Pinpoint the cell where the given text exists, returning its (X, Y) midpoint coordinate. 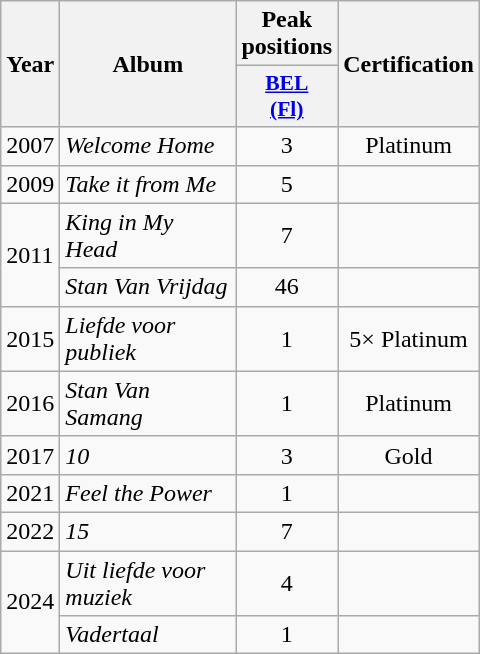
Uit liefde voor muziek (148, 582)
2021 (30, 493)
Welcome Home (148, 146)
2016 (30, 404)
Liefde voor publiek (148, 338)
46 (287, 287)
2017 (30, 455)
Gold (409, 455)
Year (30, 64)
4 (287, 582)
Take it from Me (148, 184)
BEL (Fl) (287, 96)
Album (148, 64)
2015 (30, 338)
10 (148, 455)
Stan Van Samang (148, 404)
Certification (409, 64)
5× Platinum (409, 338)
2011 (30, 254)
2007 (30, 146)
Peak positions (287, 34)
Stan Van Vrijdag (148, 287)
Feel the Power (148, 493)
2022 (30, 531)
Vadertaal (148, 635)
King in My Head (148, 236)
2009 (30, 184)
15 (148, 531)
2024 (30, 602)
5 (287, 184)
